Determine the [x, y] coordinate at the center of the cell enclosing the given text.  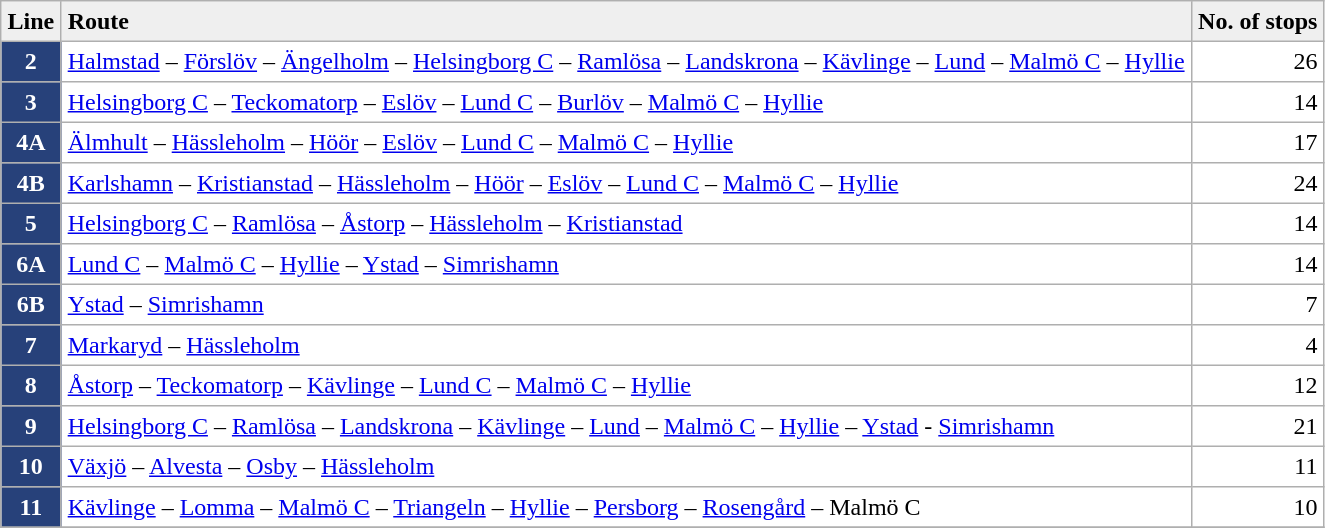
Helsingborg C – Teckomatorp – Eslöv – Lund C – Burlöv – Malmö C – Hyllie [626, 102]
Lund C – Malmö C – Hyllie – Ystad – Simrishamn [626, 264]
Halmstad – Förslöv – Ängelholm – Helsingborg C – Ramlösa – Landskrona – Kävlinge – Lund – Malmö C – Hyllie [626, 61]
4 [1258, 345]
Kävlinge – Lomma – Malmö C – Triangeln – Hyllie – Persborg – Rosengård – Malmö C [626, 507]
Line [31, 21]
Route [626, 21]
26 [1258, 61]
2 [31, 61]
12 [1258, 385]
Älmhult – Hässleholm – Höör – Eslöv – Lund C – Malmö C – Hyllie [626, 142]
21 [1258, 426]
Karlshamn – Kristianstad – Hässleholm – Höör – Eslöv – Lund C – Malmö C – Hyllie [626, 183]
Helsingborg C – Ramlösa – Landskrona – Kävlinge – Lund – Malmö C – Hyllie – Ystad - Simrishamn [626, 426]
4A [31, 142]
Ystad – Simrishamn [626, 304]
3 [31, 102]
4B [31, 183]
9 [31, 426]
24 [1258, 183]
5 [31, 223]
Växjö – Alvesta – Osby – Hässleholm [626, 466]
17 [1258, 142]
Markaryd – Hässleholm [626, 345]
6A [31, 264]
8 [31, 385]
No. of stops [1258, 21]
Helsingborg C – Ramlösa – Åstorp – Hässleholm – Kristianstad [626, 223]
Åstorp – Teckomatorp – Kävlinge – Lund C – Malmö C – Hyllie [626, 385]
6B [31, 304]
